Detect which cell encompasses the target text, then output its (X, Y) center coordinate. 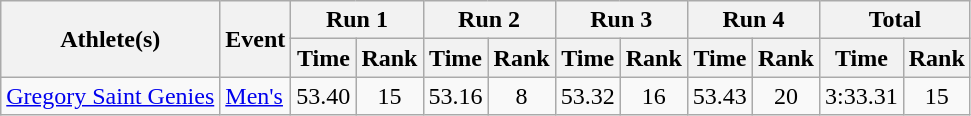
Run 4 (753, 20)
Run 3 (621, 20)
53.32 (588, 96)
Event (256, 39)
Men's (256, 96)
Total (894, 20)
16 (654, 96)
Athlete(s) (110, 39)
Run 2 (489, 20)
20 (786, 96)
53.16 (456, 96)
53.43 (720, 96)
Run 1 (357, 20)
53.40 (324, 96)
3:33.31 (861, 96)
Gregory Saint Genies (110, 96)
8 (522, 96)
